Identify which cell holds the provided text, then report its [x, y] central coordinate. 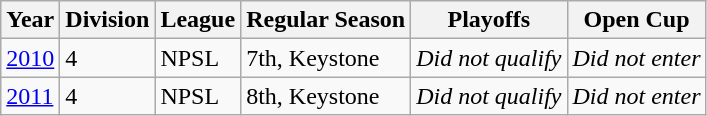
Year [30, 20]
2011 [30, 96]
Division [108, 20]
8th, Keystone [326, 96]
Playoffs [489, 20]
League [198, 20]
Regular Season [326, 20]
7th, Keystone [326, 58]
Open Cup [636, 20]
2010 [30, 58]
